Capture the cell that displays the provided text and extract its (x, y) central coordinate. 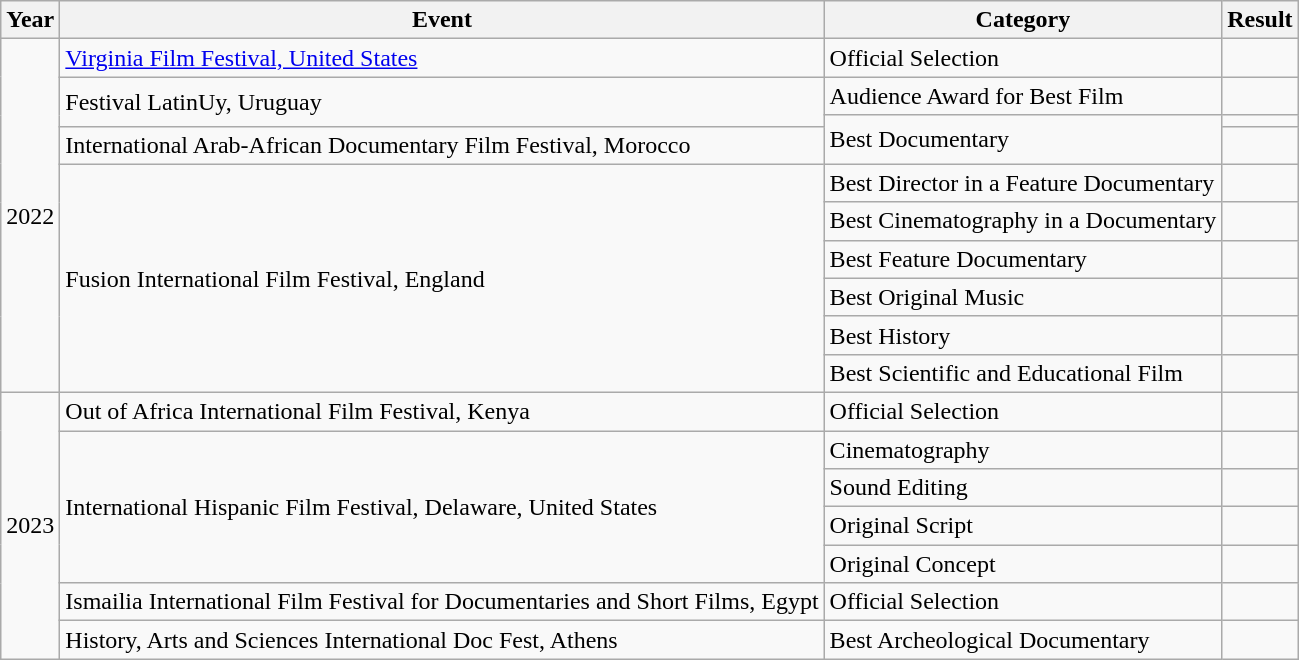
Cinematography (1023, 449)
Out of Africa International Film Festival, Kenya (442, 411)
Event (442, 20)
Original Script (1023, 526)
Best Cinematography in a Documentary (1023, 221)
Best Documentary (1023, 140)
Best Director in a Feature Documentary (1023, 183)
2023 (30, 525)
Festival LatinUy, Uruguay (442, 102)
Ismailia International Film Festival for Documentaries and Short Films, Egypt (442, 602)
Year (30, 20)
Sound Editing (1023, 488)
Original Concept (1023, 564)
Best Original Music (1023, 297)
International Arab-African Documentary Film Festival, Morocco (442, 145)
International Hispanic Film Festival, Delaware, United States (442, 506)
Fusion International Film Festival, England (442, 278)
Category (1023, 20)
Result (1260, 20)
Best Feature Documentary (1023, 259)
Best History (1023, 335)
2022 (30, 216)
Best Scientific and Educational Film (1023, 373)
Virginia Film Festival, United States (442, 58)
History, Arts and Sciences International Doc Fest, Athens (442, 640)
Audience Award for Best Film (1023, 96)
Best Archeological Documentary (1023, 640)
